Provide the (x, y) coordinate of the cell's center where the given text is located.  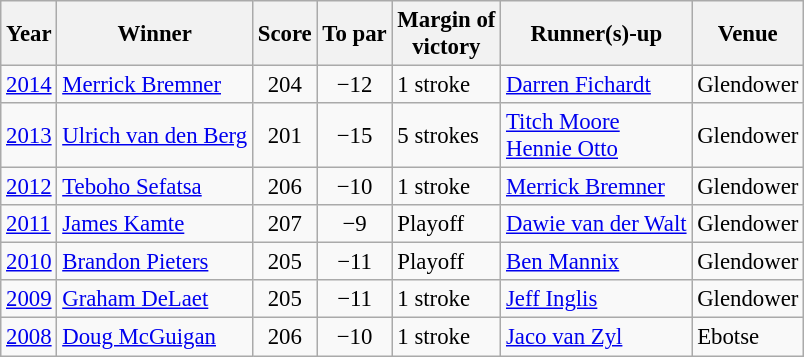
2014 (29, 85)
Dawie van der Walt (596, 224)
201 (284, 136)
Year (29, 34)
−15 (354, 136)
2008 (29, 337)
2013 (29, 136)
Score (284, 34)
Darren Fichardt (596, 85)
2009 (29, 299)
2011 (29, 224)
Doug McGuigan (155, 337)
Runner(s)-up (596, 34)
207 (284, 224)
Ben Mannix (596, 262)
To par (354, 34)
Margin ofvictory (446, 34)
2012 (29, 187)
Teboho Sefatsa (155, 187)
Brandon Pieters (155, 262)
Venue (748, 34)
Jaco van Zyl (596, 337)
−12 (354, 85)
Titch Moore Hennie Otto (596, 136)
Winner (155, 34)
Ebotse (748, 337)
Jeff Inglis (596, 299)
Graham DeLaet (155, 299)
5 strokes (446, 136)
2010 (29, 262)
−9 (354, 224)
204 (284, 85)
James Kamte (155, 224)
Ulrich van den Berg (155, 136)
